Pinpoint the cell where the given text exists, returning its (x, y) midpoint coordinate. 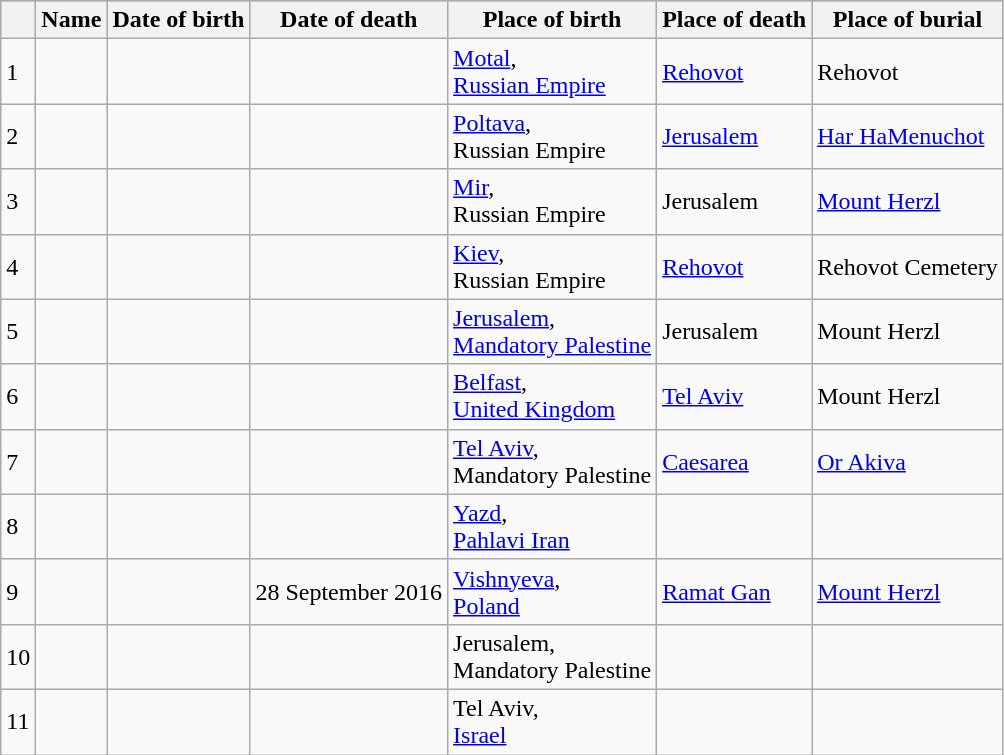
8 (18, 526)
Tel Aviv,Israel (552, 722)
9 (18, 592)
3 (18, 202)
Poltava,Russian Empire (552, 136)
4 (18, 266)
Har HaMenuchot (908, 136)
Belfast,United Kingdom (552, 396)
5 (18, 332)
Mir,Russian Empire (552, 202)
6 (18, 396)
Place of burial (908, 20)
Ramat Gan (734, 592)
Place of birth (552, 20)
Tel Aviv (734, 396)
10 (18, 656)
Tel Aviv,Mandatory Palestine (552, 462)
Name (72, 20)
Date of birth (178, 20)
7 (18, 462)
Date of death (349, 20)
Motal,Russian Empire (552, 72)
11 (18, 722)
2 (18, 136)
28 September 2016 (349, 592)
Vishnyeva,Poland (552, 592)
Place of death (734, 20)
Rehovot Cemetery (908, 266)
Or Akiva (908, 462)
Yazd,Pahlavi Iran (552, 526)
Caesarea (734, 462)
Kiev,Russian Empire (552, 266)
1 (18, 72)
